Find where the given text appears and provide that cell's center as (x, y) coordinate. 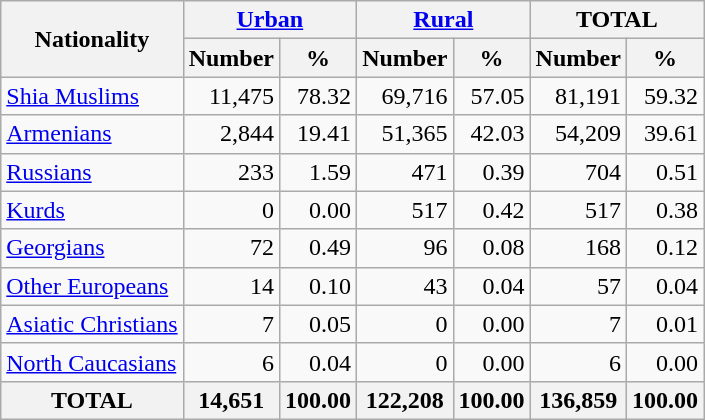
14 (231, 286)
0.39 (492, 172)
704 (578, 172)
59.32 (664, 96)
57.05 (492, 96)
Armenians (92, 134)
0.05 (318, 324)
136,859 (578, 400)
122,208 (405, 400)
0.51 (664, 172)
471 (405, 172)
69,716 (405, 96)
Russians (92, 172)
2,844 (231, 134)
Asiatic Christians (92, 324)
Other Europeans (92, 286)
233 (231, 172)
96 (405, 248)
Rural (444, 20)
0.38 (664, 210)
81,191 (578, 96)
0.01 (664, 324)
42.03 (492, 134)
19.41 (318, 134)
11,475 (231, 96)
72 (231, 248)
Nationality (92, 39)
Urban (270, 20)
0.49 (318, 248)
Kurds (92, 210)
0.42 (492, 210)
14,651 (231, 400)
57 (578, 286)
1.59 (318, 172)
0.08 (492, 248)
54,209 (578, 134)
0.12 (664, 248)
0.10 (318, 286)
39.61 (664, 134)
168 (578, 248)
43 (405, 286)
Shia Muslims (92, 96)
Georgians (92, 248)
51,365 (405, 134)
North Caucasians (92, 362)
78.32 (318, 96)
